Pinpoint the cell where the given text exists, returning its [x, y] midpoint coordinate. 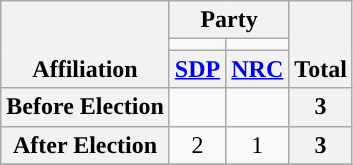
Before Election [86, 107]
SDP [197, 69]
NRC [258, 69]
Party [228, 20]
Affiliation [86, 44]
1 [258, 145]
Total [321, 44]
After Election [86, 145]
2 [197, 145]
